Return (X, Y) of the center of cell containing provided text 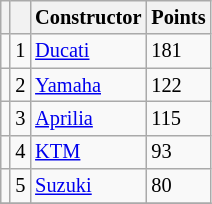
Suzuki (88, 186)
5 (20, 186)
3 (20, 118)
KTM (88, 152)
Aprilia (88, 118)
2 (20, 85)
80 (178, 186)
4 (20, 152)
Yamaha (88, 85)
181 (178, 51)
115 (178, 118)
Points (178, 17)
122 (178, 85)
Ducati (88, 51)
Constructor (88, 17)
93 (178, 152)
1 (20, 51)
